Return (x, y) of the center of cell containing provided text 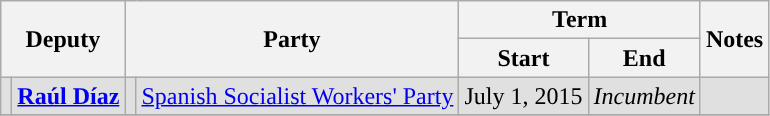
Party (292, 39)
Start (524, 58)
July 1, 2015 (524, 96)
Raúl Díaz (68, 96)
Deputy (63, 39)
Notes (734, 39)
Spanish Socialist Workers' Party (298, 96)
End (644, 58)
Term (580, 20)
Incumbent (644, 96)
